Return the [X, Y] coordinate for the center point of the cell that contains the specified text.  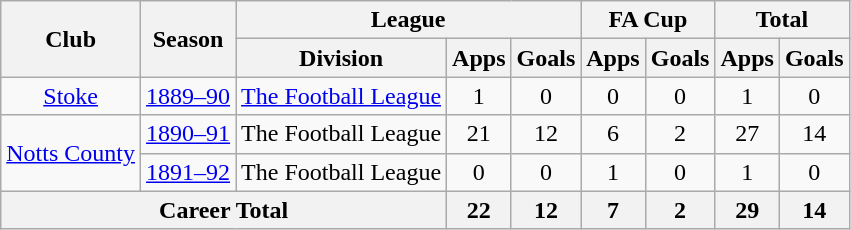
7 [613, 210]
Club [71, 39]
1889–90 [188, 96]
Total [782, 20]
27 [747, 134]
Career Total [224, 210]
6 [613, 134]
1891–92 [188, 172]
Stoke [71, 96]
22 [479, 210]
Season [188, 39]
Notts County [71, 153]
21 [479, 134]
FA Cup [648, 20]
1890–91 [188, 134]
League [408, 20]
29 [747, 210]
Division [342, 58]
